From the cell containing the given text, extract its center point as [x, y] coordinate. 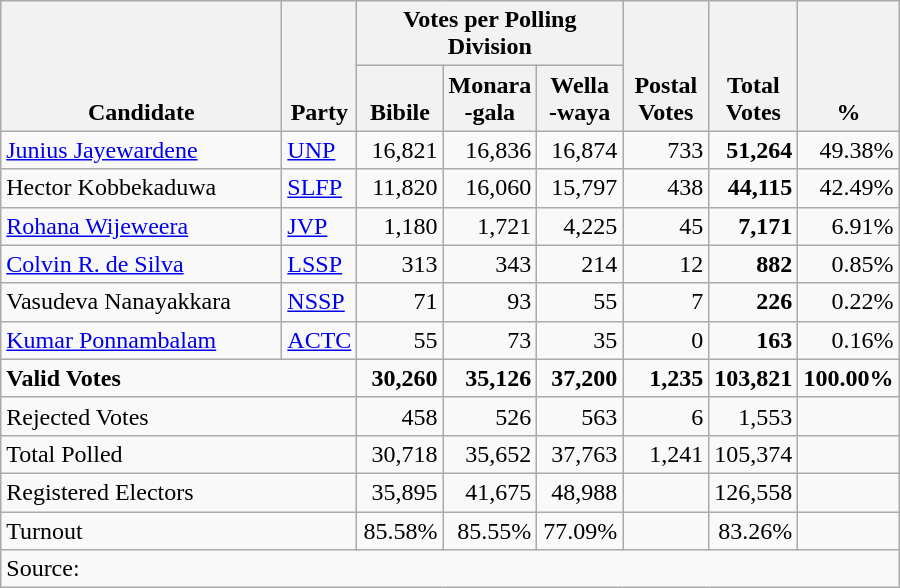
526 [490, 416]
51,264 [754, 150]
Vasudeva Nanayakkara [142, 302]
Bibile [400, 98]
1,721 [490, 226]
6.91% [848, 226]
11,820 [400, 188]
226 [754, 302]
882 [754, 264]
16,874 [580, 150]
PostalVotes [666, 66]
UNP [320, 150]
0.85% [848, 264]
93 [490, 302]
0.22% [848, 302]
16,060 [490, 188]
44,115 [754, 188]
83.26% [754, 531]
103,821 [754, 378]
126,558 [754, 492]
6 [666, 416]
Votes per Polling Division [490, 34]
1,180 [400, 226]
16,821 [400, 150]
37,763 [580, 454]
Candidate [142, 66]
73 [490, 340]
LSSP [320, 264]
35,126 [490, 378]
1,241 [666, 454]
313 [400, 264]
Wella-waya [580, 98]
ACTC [320, 340]
30,718 [400, 454]
Hector Kobbekaduwa [142, 188]
1,553 [754, 416]
SLFP [320, 188]
77.09% [580, 531]
JVP [320, 226]
42.49% [848, 188]
Junius Jayewardene [142, 150]
0 [666, 340]
0.16% [848, 340]
Total Votes [754, 66]
Party [320, 66]
49.38% [848, 150]
12 [666, 264]
1,235 [666, 378]
30,260 [400, 378]
41,675 [490, 492]
Rohana Wijeweera [142, 226]
Turnout [179, 531]
214 [580, 264]
37,200 [580, 378]
Kumar Ponnambalam [142, 340]
438 [666, 188]
563 [580, 416]
458 [400, 416]
7,171 [754, 226]
% [848, 66]
NSSP [320, 302]
45 [666, 226]
Total Polled [179, 454]
343 [490, 264]
Valid Votes [179, 378]
100.00% [848, 378]
Monara-gala [490, 98]
15,797 [580, 188]
85.58% [400, 531]
Colvin R. de Silva [142, 264]
35 [580, 340]
733 [666, 150]
35,652 [490, 454]
16,836 [490, 150]
Registered Electors [179, 492]
35,895 [400, 492]
105,374 [754, 454]
48,988 [580, 492]
7 [666, 302]
71 [400, 302]
4,225 [580, 226]
163 [754, 340]
85.55% [490, 531]
Rejected Votes [179, 416]
Source: [450, 569]
